Provide the (X, Y) coordinate of the cell's center where the given text is located.  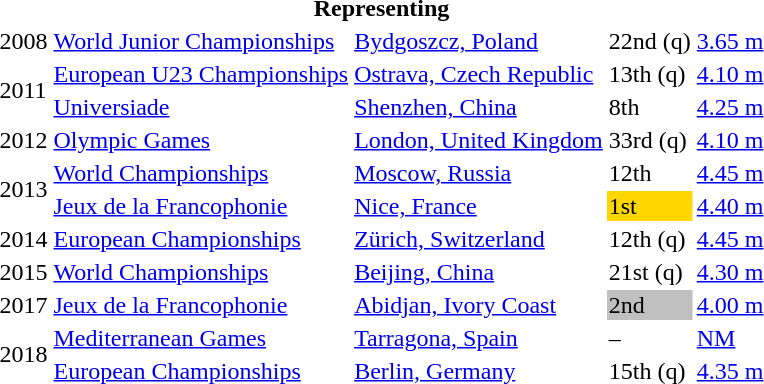
Universiade (201, 107)
London, United Kingdom (479, 140)
Shenzhen, China (479, 107)
13th (q) (650, 74)
Bydgoszcz, Poland (479, 41)
Moscow, Russia (479, 173)
– (650, 338)
Tarragona, Spain (479, 338)
Beijing, China (479, 272)
European U23 Championships (201, 74)
Olympic Games (201, 140)
12th (q) (650, 239)
Ostrava, Czech Republic (479, 74)
2nd (650, 305)
Nice, France (479, 206)
Zürich, Switzerland (479, 239)
12th (650, 173)
Mediterranean Games (201, 338)
21st (q) (650, 272)
World Junior Championships (201, 41)
European Championships (201, 239)
22nd (q) (650, 41)
1st (650, 206)
8th (650, 107)
33rd (q) (650, 140)
Abidjan, Ivory Coast (479, 305)
